For the text-containing cell, return its midpoint in [X, Y] coordinate format. 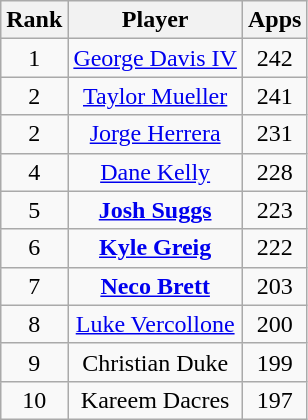
9 [34, 362]
Taylor Mueller [156, 96]
Neco Brett [156, 286]
241 [274, 96]
4 [34, 172]
199 [274, 362]
Josh Suggs [156, 210]
231 [274, 134]
Apps [274, 20]
197 [274, 400]
Kareem Dacres [156, 400]
200 [274, 324]
7 [34, 286]
Player [156, 20]
1 [34, 58]
Christian Duke [156, 362]
242 [274, 58]
George Davis IV [156, 58]
223 [274, 210]
Jorge Herrera [156, 134]
6 [34, 248]
222 [274, 248]
Rank [34, 20]
8 [34, 324]
Kyle Greig [156, 248]
Dane Kelly [156, 172]
Luke Vercollone [156, 324]
203 [274, 286]
10 [34, 400]
5 [34, 210]
228 [274, 172]
